Extract the (X, Y) coordinate from the center of the cell holding the provided text.  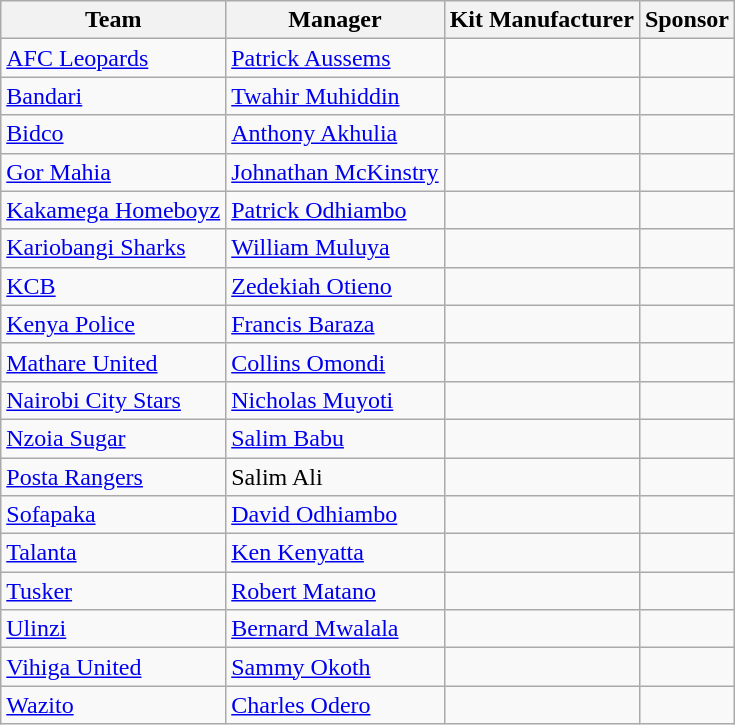
Charles Odero (335, 705)
Kenya Police (114, 324)
Francis Baraza (335, 324)
Zedekiah Otieno (335, 286)
AFC Leopards (114, 58)
Sofapaka (114, 515)
Talanta (114, 553)
Kakamega Homeboyz (114, 210)
Nzoia Sugar (114, 438)
Tusker (114, 591)
Salim Babu (335, 438)
Posta Rangers (114, 477)
Anthony Akhulia (335, 134)
Wazito (114, 705)
Bidco (114, 134)
Patrick Odhiambo (335, 210)
Manager (335, 20)
Ken Kenyatta (335, 553)
Kit Manufacturer (542, 20)
Salim Ali (335, 477)
KCB (114, 286)
Robert Matano (335, 591)
William Muluya (335, 248)
Sammy Okoth (335, 667)
Twahir Muhiddin (335, 96)
Nairobi City Stars (114, 400)
Johnathan McKinstry (335, 172)
Gor Mahia (114, 172)
Collins Omondi (335, 362)
Kariobangi Sharks (114, 248)
Patrick Aussems (335, 58)
Mathare United (114, 362)
Team (114, 20)
Bernard Mwalala (335, 629)
Ulinzi (114, 629)
Sponsor (686, 20)
Vihiga United (114, 667)
Bandari (114, 96)
Nicholas Muyoti (335, 400)
David Odhiambo (335, 515)
